For the text-containing cell, return its midpoint in (x, y) coordinate format. 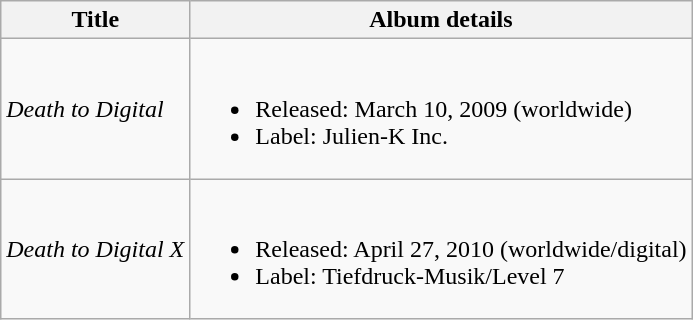
Title (96, 20)
Album details (441, 20)
Death to Digital X (96, 249)
Death to Digital (96, 109)
Released: April 27, 2010 (worldwide/digital)Label: Tiefdruck-Musik/Level 7 (441, 249)
Released: March 10, 2009 (worldwide)Label: Julien-K Inc. (441, 109)
